Provide the [x, y] coordinate of the cell's center where the given text is located.  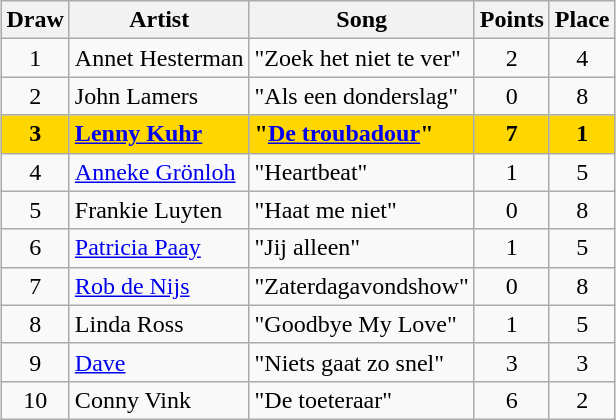
Linda Ross [159, 324]
"Zoek het niet te ver" [362, 58]
10 [35, 400]
Dave [159, 362]
"Niets gaat zo snel" [362, 362]
Points [512, 20]
Rob de Nijs [159, 286]
"Haat me niet" [362, 210]
Anneke Grönloh [159, 172]
Artist [159, 20]
"De toeteraar" [362, 400]
Song [362, 20]
9 [35, 362]
Conny Vink [159, 400]
"De troubadour" [362, 134]
"Jij alleen" [362, 248]
"Heartbeat" [362, 172]
Annet Hesterman [159, 58]
John Lamers [159, 96]
"Zaterdagavondshow" [362, 286]
"Als een donderslag" [362, 96]
Patricia Paay [159, 248]
Draw [35, 20]
"Goodbye My Love" [362, 324]
Place [582, 20]
Frankie Luyten [159, 210]
Lenny Kuhr [159, 134]
